Find where the given text appears and provide that cell's center as [x, y] coordinate. 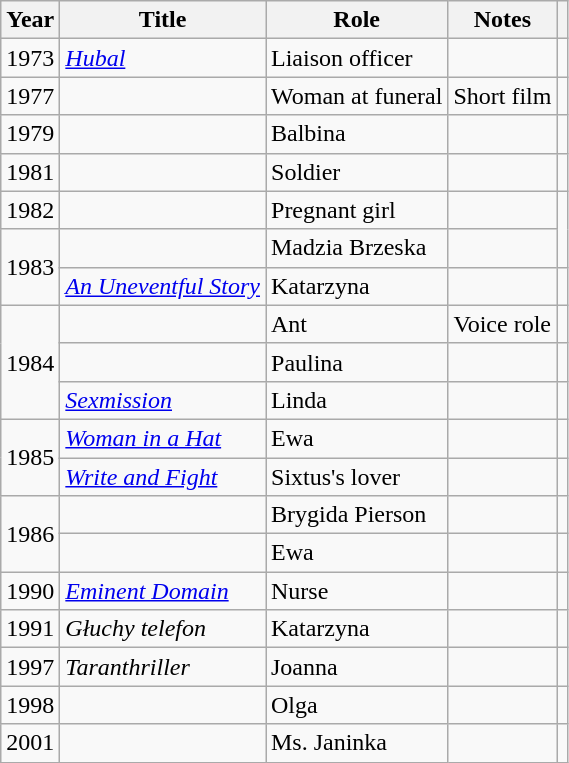
1979 [30, 134]
An Uneventful Story [163, 286]
Year [30, 20]
1985 [30, 457]
Pregnant girl [357, 210]
Sixtus's lover [357, 477]
Linda [357, 400]
1977 [30, 96]
Woman at funeral [357, 96]
Role [357, 20]
Nurse [357, 591]
2001 [30, 743]
Hubal [163, 58]
1998 [30, 705]
Taranthriller [163, 667]
Woman in a Hat [163, 438]
Write and Fight [163, 477]
Paulina [357, 362]
Notes [502, 20]
1981 [30, 172]
Joanna [357, 667]
1990 [30, 591]
Ant [357, 324]
Balbina [357, 134]
Madzia Brzeska [357, 248]
Olga [357, 705]
Sexmission [163, 400]
1986 [30, 534]
Głuchy telefon [163, 629]
Ms. Janinka [357, 743]
Liaison officer [357, 58]
1973 [30, 58]
Soldier [357, 172]
Brygida Pierson [357, 515]
1983 [30, 267]
1997 [30, 667]
Voice role [502, 324]
1991 [30, 629]
1984 [30, 362]
1982 [30, 210]
Title [163, 20]
Eminent Domain [163, 591]
Short film [502, 96]
